For the text-containing cell, return its midpoint in [x, y] coordinate format. 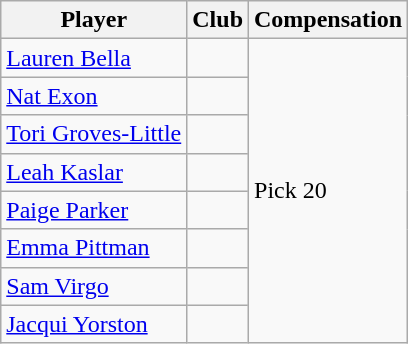
Paige Parker [94, 210]
Lauren Bella [94, 58]
Club [218, 20]
Player [94, 20]
Pick 20 [328, 191]
Compensation [328, 20]
Sam Virgo [94, 286]
Jacqui Yorston [94, 324]
Emma Pittman [94, 248]
Leah Kaslar [94, 172]
Tori Groves-Little [94, 134]
Nat Exon [94, 96]
